Capture the cell that displays the provided text and extract its [X, Y] central coordinate. 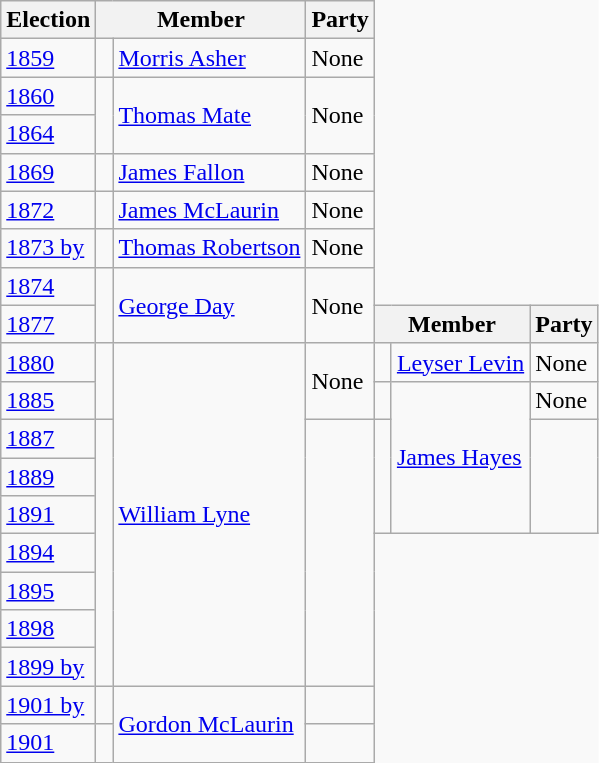
Gordon McLaurin [210, 724]
James McLaurin [210, 210]
1860 [48, 96]
1899 by [48, 667]
1891 [48, 515]
1901 [48, 743]
1872 [48, 210]
George Day [210, 305]
James Hayes [460, 457]
1864 [48, 134]
1887 [48, 438]
1898 [48, 629]
1874 [48, 286]
Thomas Mate [210, 115]
1877 [48, 324]
James Fallon [210, 172]
1889 [48, 477]
1869 [48, 172]
Leyser Levin [460, 362]
Election [48, 20]
Morris Asher [210, 58]
1894 [48, 553]
1880 [48, 362]
1901 by [48, 705]
1873 by [48, 248]
1859 [48, 58]
Thomas Robertson [210, 248]
1895 [48, 591]
William Lyne [210, 514]
1885 [48, 400]
